Capture the cell that displays the provided text and extract its [X, Y] central coordinate. 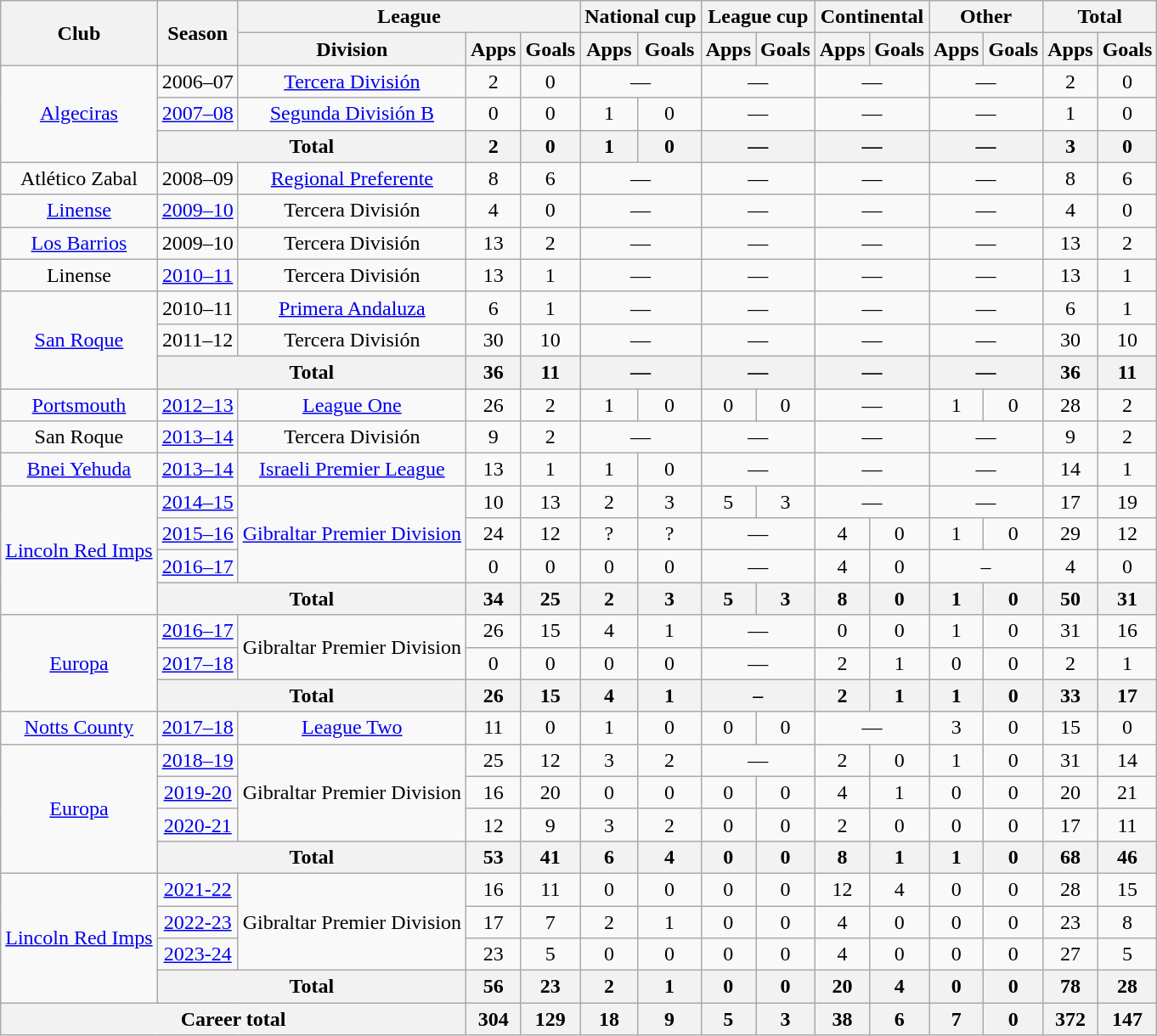
League [409, 17]
National cup [641, 17]
2008–09 [197, 178]
2018–19 [197, 760]
68 [1070, 857]
2014–15 [197, 502]
2022-23 [197, 921]
19 [1127, 502]
2019-20 [197, 792]
League cup [758, 17]
Bnei Yehuda [79, 470]
50 [1070, 599]
21 [1127, 792]
2021-22 [197, 889]
2023-24 [197, 954]
Algeciras [79, 114]
29 [1070, 534]
372 [1070, 1019]
304 [494, 1019]
Primera Andaluza [352, 307]
Other [986, 17]
34 [494, 599]
League Two [352, 728]
League One [352, 405]
147 [1127, 1019]
Career total [234, 1019]
18 [609, 1019]
41 [550, 857]
2006–07 [197, 82]
27 [1070, 954]
129 [550, 1019]
2012–13 [197, 405]
Segunda División B [352, 114]
Season [197, 33]
53 [494, 857]
38 [842, 1019]
2020-21 [197, 825]
Notts County [79, 728]
Atlético Zabal [79, 178]
33 [1070, 695]
2011–12 [197, 340]
Continental [872, 17]
24 [494, 534]
46 [1127, 857]
Israeli Premier League [352, 470]
56 [494, 987]
Los Barrios [79, 243]
Division [352, 49]
2015–16 [197, 534]
Club [79, 33]
Portsmouth [79, 405]
2007–08 [197, 114]
Regional Preferente [352, 178]
78 [1070, 987]
